Provide the [X, Y] coordinate of the cell's center where the given text is located.  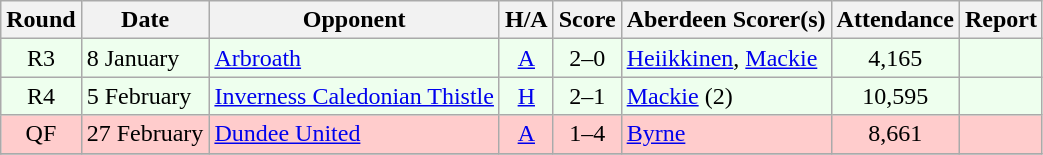
H/A [526, 20]
4,165 [895, 58]
8 January [145, 58]
Mackie (2) [726, 96]
Inverness Caledonian Thistle [354, 96]
2–1 [587, 96]
Score [587, 20]
Date [145, 20]
Round [41, 20]
Arbroath [354, 58]
R4 [41, 96]
1–4 [587, 134]
Dundee United [354, 134]
R3 [41, 58]
Heiikkinen, Mackie [726, 58]
QF [41, 134]
Report [1000, 20]
10,595 [895, 96]
8,661 [895, 134]
27 February [145, 134]
Byrne [726, 134]
Aberdeen Scorer(s) [726, 20]
Attendance [895, 20]
Opponent [354, 20]
2–0 [587, 58]
5 February [145, 96]
H [526, 96]
